Provide the (X, Y) coordinate of the cell's center where the given text is located.  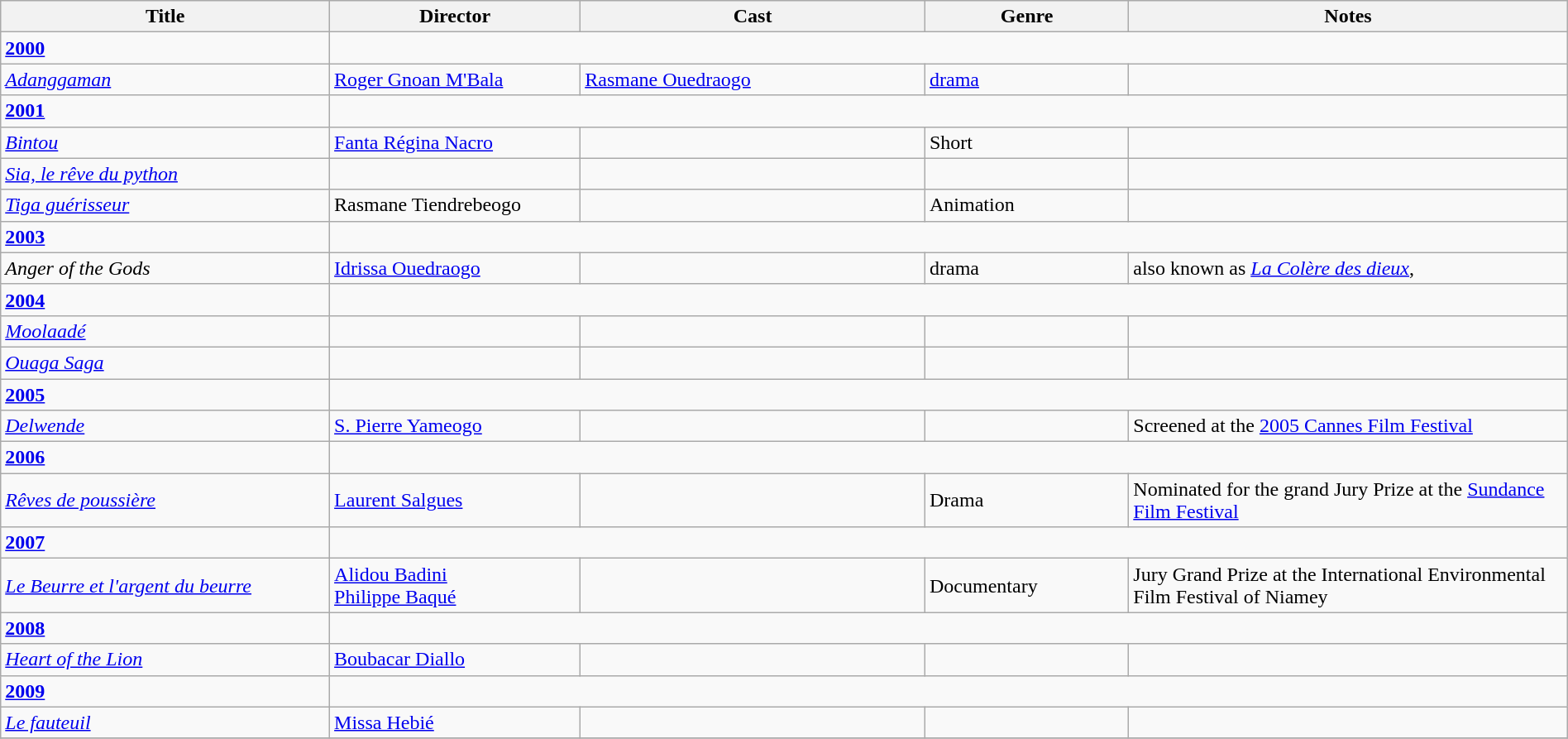
Boubacar Diallo (455, 660)
Documentary (1026, 586)
Short (1026, 142)
also known as La Colère des dieux, (1348, 268)
Cast (753, 17)
2008 (165, 628)
Idrissa Ouedraogo (455, 268)
Heart of the Lion (165, 660)
2009 (165, 691)
Sia, le rêve du python (165, 174)
Animation (1026, 205)
Rêves de poussière (165, 500)
Title (165, 17)
Bintou (165, 142)
Rasmane Ouedraogo (753, 79)
2000 (165, 48)
Drama (1026, 500)
Rasmane Tiendrebeogo (455, 205)
Ouaga Saga (165, 362)
S. Pierre Yameogo (455, 426)
Alidou BadiniPhilippe Baqué (455, 586)
Genre (1026, 17)
2006 (165, 458)
Roger Gnoan M'Bala (455, 79)
Fanta Régina Nacro (455, 142)
Adanggaman (165, 79)
Jury Grand Prize at the International Environmental Film Festival of Niamey (1348, 586)
Director (455, 17)
Nominated for the grand Jury Prize at the Sundance Film Festival (1348, 500)
Laurent Salgues (455, 500)
Tiga guérisseur (165, 205)
Screened at the 2005 Cannes Film Festival (1348, 426)
2005 (165, 395)
Delwende (165, 426)
2004 (165, 300)
Moolaadé (165, 331)
Le Beurre et l'argent du beurre (165, 586)
Missa Hebié (455, 722)
2001 (165, 111)
Notes (1348, 17)
Le fauteuil (165, 722)
2003 (165, 237)
2007 (165, 543)
Anger of the Gods (165, 268)
